Scan for the cell matching the given text and deliver its (X, Y) coordinate at center. 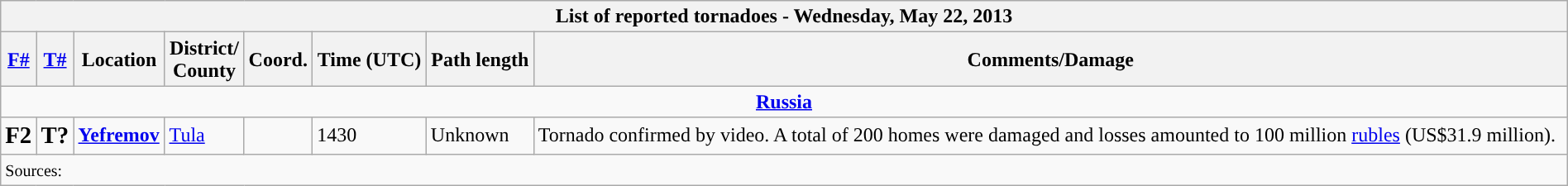
T? (55, 136)
District/County (204, 60)
Unknown (480, 136)
Comments/Damage (1050, 60)
T# (55, 60)
Sources: (784, 169)
Yefremov (119, 136)
F2 (18, 136)
Path length (480, 60)
Tula (204, 136)
Coord. (278, 60)
Time (UTC) (370, 60)
1430 (370, 136)
Location (119, 60)
Russia (784, 102)
List of reported tornadoes - Wednesday, May 22, 2013 (784, 17)
F# (18, 60)
Tornado confirmed by video. A total of 200 homes were damaged and losses amounted to 100 million rubles (US$31.9 million). (1050, 136)
